Extract the (X, Y) coordinate from the center of the cell holding the provided text.  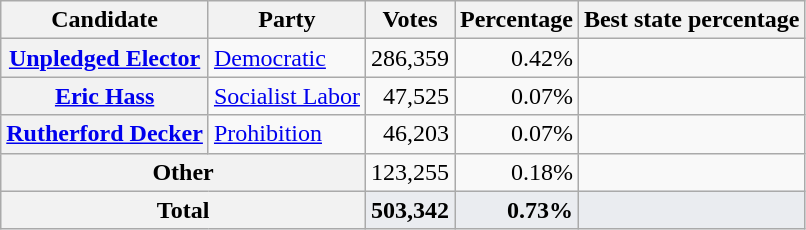
Party (286, 20)
503,342 (410, 210)
46,203 (410, 134)
Other (184, 172)
0.42% (517, 58)
Unpledged Elector (105, 58)
Democratic (286, 58)
Best state percentage (692, 20)
Total (184, 210)
0.73% (517, 210)
286,359 (410, 58)
Eric Hass (105, 96)
123,255 (410, 172)
Candidate (105, 20)
47,525 (410, 96)
Rutherford Decker (105, 134)
Votes (410, 20)
Percentage (517, 20)
0.18% (517, 172)
Prohibition (286, 134)
Socialist Labor (286, 96)
